Determine the [X, Y] coordinate at the center of the cell enclosing the given text.  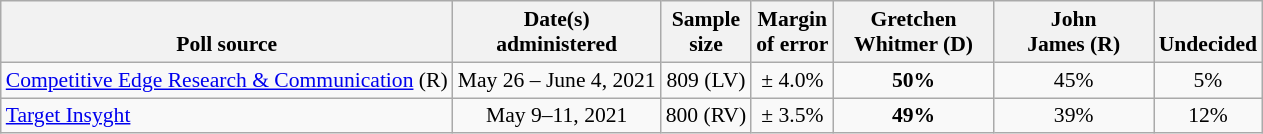
39% [1074, 116]
Target Insyght [227, 116]
± 3.5% [792, 116]
May 26 – June 4, 2021 [557, 80]
50% [913, 80]
809 (LV) [706, 80]
Undecided [1208, 32]
5% [1208, 80]
49% [913, 116]
45% [1074, 80]
GretchenWhitmer (D) [913, 32]
JohnJames (R) [1074, 32]
Poll source [227, 32]
Date(s)administered [557, 32]
Samplesize [706, 32]
Competitive Edge Research & Communication (R) [227, 80]
± 4.0% [792, 80]
May 9–11, 2021 [557, 116]
800 (RV) [706, 116]
Marginof error [792, 32]
12% [1208, 116]
